From the cell containing the given text, extract its center point as [X, Y] coordinate. 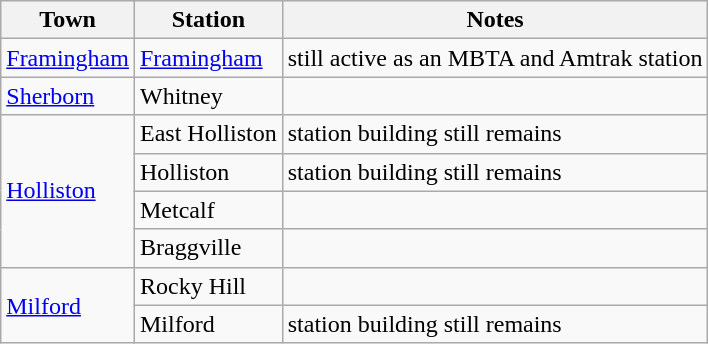
Notes [495, 20]
Sherborn [68, 96]
still active as an MBTA and Amtrak station [495, 58]
Whitney [208, 96]
Rocky Hill [208, 286]
Town [68, 20]
Station [208, 20]
East Holliston [208, 134]
Braggville [208, 248]
Metcalf [208, 210]
